Identify which cell holds the provided text, then report its [x, y] central coordinate. 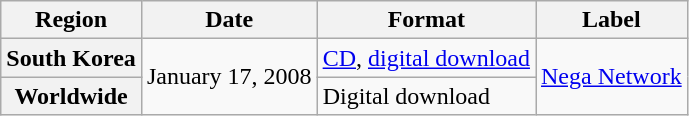
Label [612, 20]
Format [426, 20]
Date [229, 20]
Worldwide [72, 96]
January 17, 2008 [229, 77]
CD, digital download [426, 58]
Nega Network [612, 77]
Region [72, 20]
South Korea [72, 58]
Digital download [426, 96]
